Detect which cell encompasses the target text, then output its (X, Y) center coordinate. 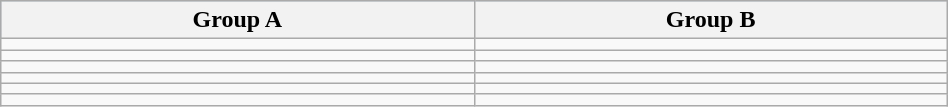
Group A (238, 20)
Group B (710, 20)
